Output the (X, Y) coordinate of the center of the cell containing the given text.  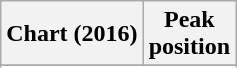
Peakposition (189, 34)
Chart (2016) (72, 34)
